Scan for the cell matching the given text and deliver its (x, y) coordinate at center. 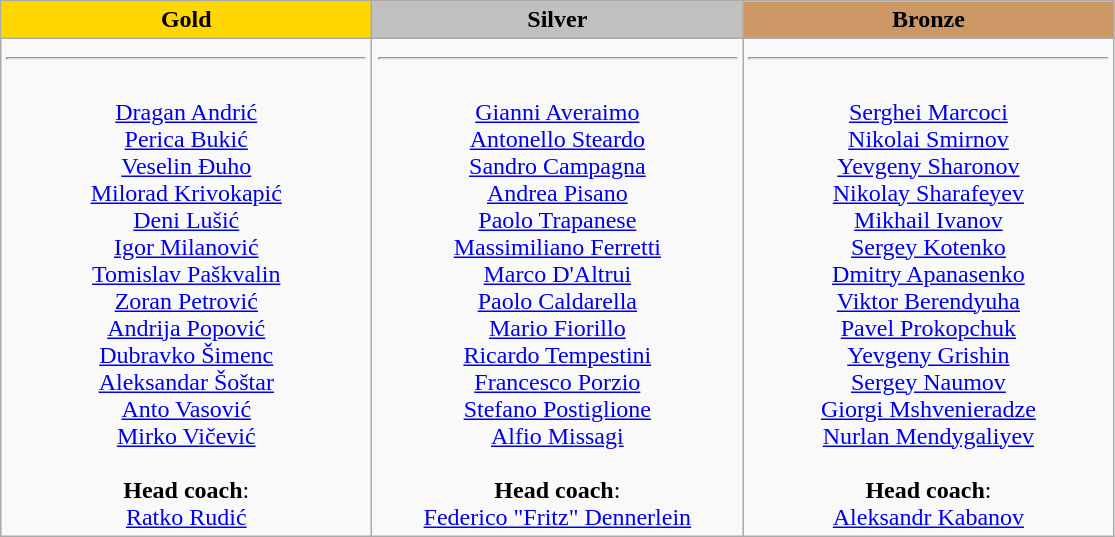
Silver (558, 20)
Gold (186, 20)
Bronze (928, 20)
